Search for the cell housing the specified text and yield its [x, y] center coordinate. 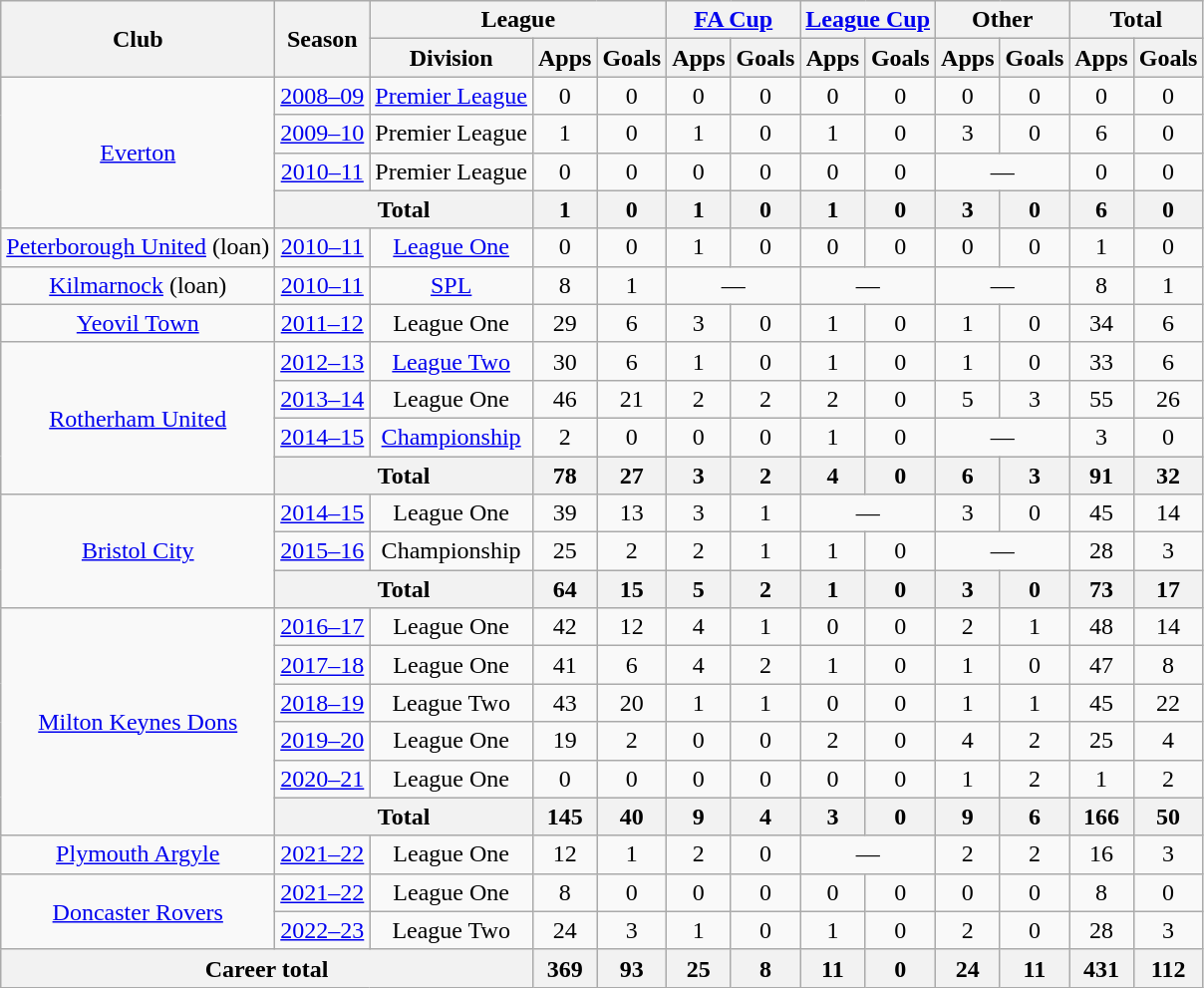
SPL [451, 285]
2015–16 [323, 551]
93 [632, 968]
League [518, 20]
78 [564, 476]
Season [323, 39]
Peterborough United (loan) [138, 247]
Yeovil Town [138, 323]
33 [1101, 361]
Rotherham United [138, 418]
2022–23 [323, 930]
40 [632, 817]
46 [564, 399]
20 [632, 703]
2008–09 [323, 96]
34 [1101, 323]
League Cup [868, 20]
48 [1101, 627]
Other [1003, 20]
369 [564, 968]
2011–12 [323, 323]
19 [564, 741]
2013–14 [323, 399]
55 [1101, 399]
2016–17 [323, 627]
FA Cup [734, 20]
Plymouth Argyle [138, 854]
32 [1168, 476]
2020–21 [323, 779]
Career total [267, 968]
64 [564, 589]
Club [138, 39]
39 [564, 513]
47 [1101, 665]
15 [632, 589]
Doncaster Rovers [138, 911]
27 [632, 476]
41 [564, 665]
30 [564, 361]
43 [564, 703]
91 [1101, 476]
22 [1168, 703]
2009–10 [323, 134]
2017–18 [323, 665]
50 [1168, 817]
2018–19 [323, 703]
26 [1168, 399]
2019–20 [323, 741]
13 [632, 513]
431 [1101, 968]
Kilmarnock (loan) [138, 285]
166 [1101, 817]
145 [564, 817]
Everton [138, 153]
Division [451, 58]
29 [564, 323]
112 [1168, 968]
17 [1168, 589]
2012–13 [323, 361]
73 [1101, 589]
21 [632, 399]
16 [1101, 854]
42 [564, 627]
Milton Keynes Dons [138, 722]
Bristol City [138, 551]
